Return [x, y] of the center of cell containing provided text 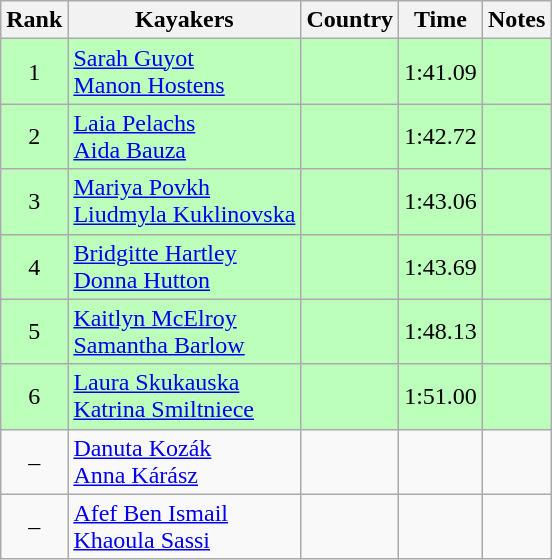
1:42.72 [441, 136]
2 [34, 136]
Rank [34, 20]
1:48.13 [441, 332]
5 [34, 332]
Danuta KozákAnna Kárász [184, 462]
6 [34, 396]
Sarah GuyotManon Hostens [184, 72]
Kaitlyn McElroySamantha Barlow [184, 332]
Bridgitte HartleyDonna Hutton [184, 266]
1:51.00 [441, 396]
Notes [516, 20]
1 [34, 72]
Mariya PovkhLiudmyla Kuklinovska [184, 202]
4 [34, 266]
3 [34, 202]
Laura SkukauskaKatrina Smiltniece [184, 396]
Time [441, 20]
1:43.06 [441, 202]
Country [350, 20]
Afef Ben IsmailKhaoula Sassi [184, 526]
1:43.69 [441, 266]
Kayakers [184, 20]
1:41.09 [441, 72]
Laia PelachsAida Bauza [184, 136]
